Output the [x, y] coordinate of the center of the cell containing the given text.  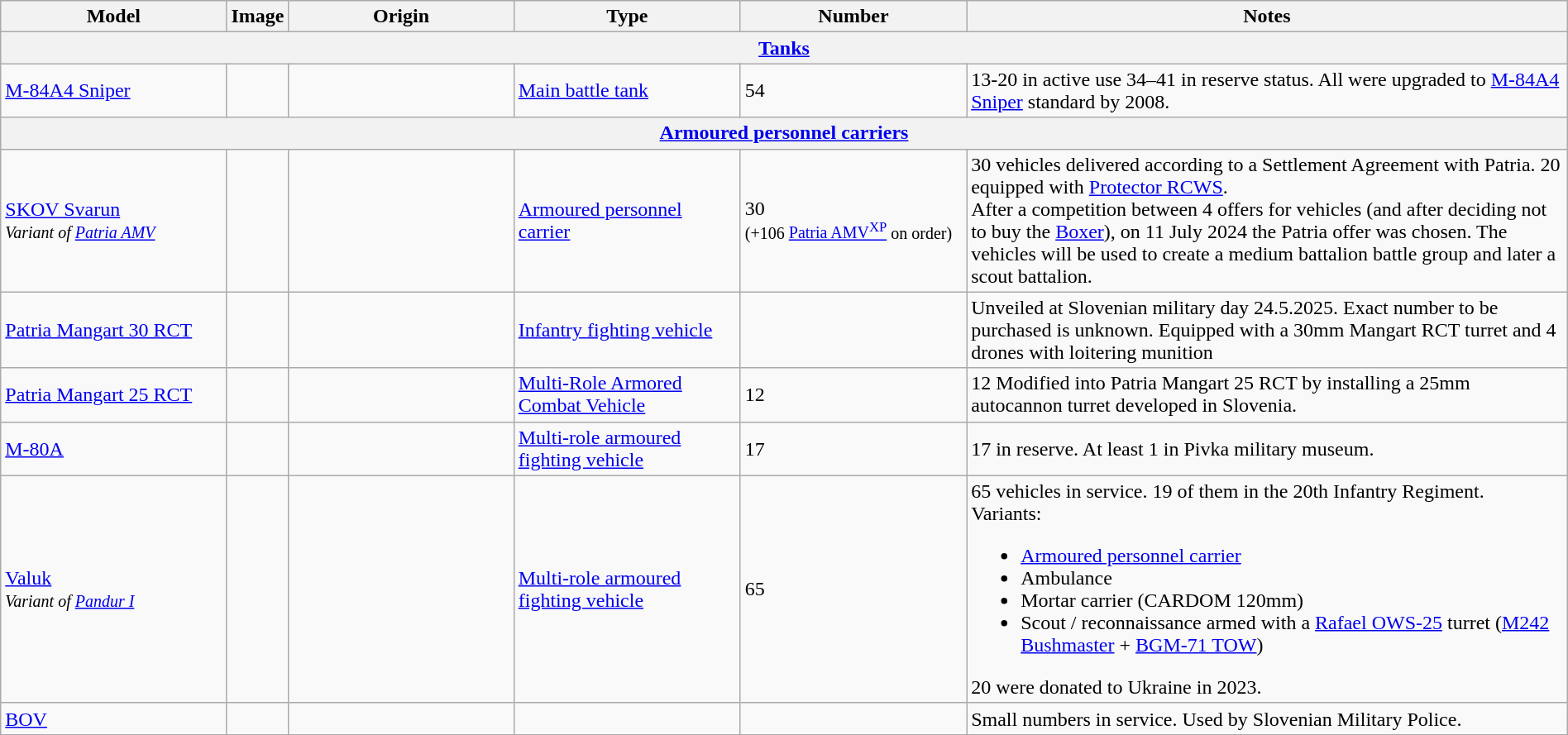
Image [258, 17]
Valuk Variant of Pandur I [114, 589]
Number [853, 17]
Tanks [784, 48]
30(+106 Patria AMVXP on order) [853, 220]
Armoured personnel carriers [784, 133]
Multi-Role Armored Combat Vehicle [627, 395]
Notes [1267, 17]
Model [114, 17]
M-80A [114, 448]
Main battle tank [627, 91]
Infantry fighting vehicle [627, 330]
Type [627, 17]
54 [853, 91]
Armoured personnel carrier [627, 220]
SKOV Svarun Variant of Patria AMV [114, 220]
Patria Mangart 25 RCT [114, 395]
Small numbers in service. Used by Slovenian Military Police. [1267, 718]
12 Modified into Patria Mangart 25 RCT by installing a 25mm autocannon turret developed in Slovenia. [1267, 395]
BOV [114, 718]
Origin [401, 17]
12 [853, 395]
17 in reserve. At least 1 in Pivka military museum. [1267, 448]
65 [853, 589]
M-84A4 Sniper [114, 91]
Patria Mangart 30 RCT [114, 330]
17 [853, 448]
13-20 in active use 34–41 in reserve status. All were upgraded to M-84A4 Sniper standard by 2008. [1267, 91]
